From the cell containing the given text, extract its center point as [X, Y] coordinate. 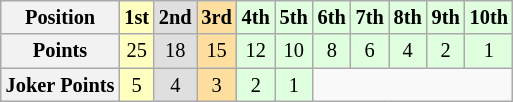
8th [408, 17]
1st [136, 17]
12 [256, 51]
Points [60, 51]
10 [294, 51]
9th [446, 17]
10th [489, 17]
18 [176, 51]
3rd [216, 17]
3 [216, 85]
25 [136, 51]
6 [370, 51]
Joker Points [60, 85]
6th [332, 17]
Position [60, 17]
7th [370, 17]
4th [256, 17]
5th [294, 17]
2nd [176, 17]
8 [332, 51]
5 [136, 85]
15 [216, 51]
